For the text-containing cell, return its midpoint in (X, Y) coordinate format. 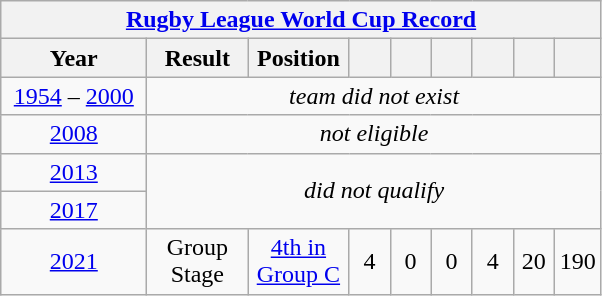
Group Stage (198, 262)
190 (578, 262)
4th in Group C (298, 262)
1954 – 2000 (74, 96)
Result (198, 58)
not eligible (374, 134)
did not qualify (374, 191)
team did not exist (374, 96)
2013 (74, 172)
2017 (74, 210)
2008 (74, 134)
2021 (74, 262)
Position (298, 58)
Year (74, 58)
20 (534, 262)
Rugby League World Cup Record (302, 20)
